Return the (x, y) coordinate for the center point of the cell that contains the specified text.  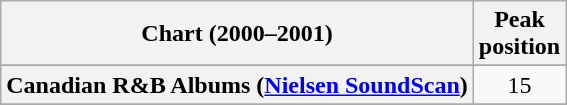
Peakposition (519, 34)
Canadian R&B Albums (Nielsen SoundScan) (238, 85)
15 (519, 85)
Chart (2000–2001) (238, 34)
